For the text-containing cell, return its midpoint in (X, Y) coordinate format. 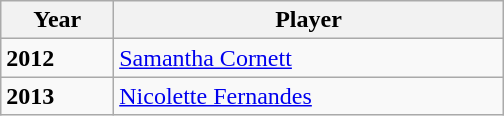
Year (58, 20)
Nicolette Fernandes (309, 96)
2013 (58, 96)
Player (309, 20)
Samantha Cornett (309, 58)
2012 (58, 58)
